Identify which cell holds the provided text, then report its (X, Y) central coordinate. 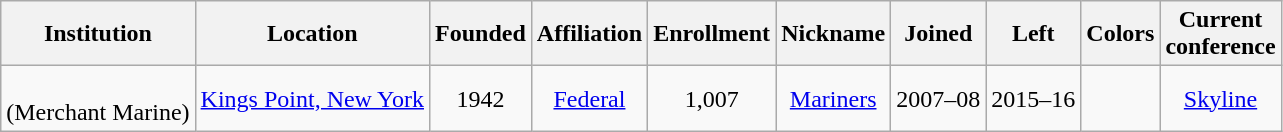
Institution (98, 34)
Left (1034, 34)
Location (312, 34)
Skyline (1220, 98)
Federal (589, 98)
Joined (938, 34)
Currentconference (1220, 34)
Enrollment (712, 34)
Nickname (834, 34)
1,007 (712, 98)
2007–08 (938, 98)
1942 (481, 98)
(Merchant Marine) (98, 98)
Founded (481, 34)
Mariners (834, 98)
2015–16 (1034, 98)
Colors (1120, 34)
Affiliation (589, 34)
Kings Point, New York (312, 98)
